Capture the cell that displays the provided text and extract its (x, y) central coordinate. 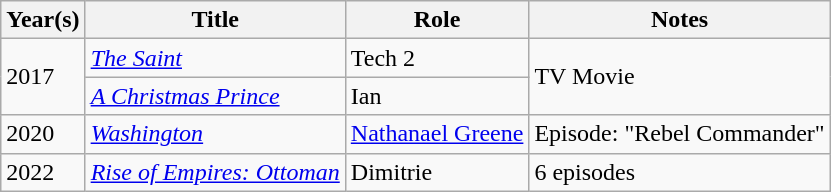
6 episodes (680, 172)
Notes (680, 20)
A Christmas Prince (215, 96)
Ian (437, 96)
Rise of Empires: Ottoman (215, 172)
Episode: "Rebel Commander" (680, 134)
2017 (43, 77)
TV Movie (680, 77)
Dimitrie (437, 172)
The Saint (215, 58)
Role (437, 20)
2022 (43, 172)
2020 (43, 134)
Tech 2 (437, 58)
Year(s) (43, 20)
Nathanael Greene (437, 134)
Washington (215, 134)
Title (215, 20)
